Find where the given text appears and provide that cell's center as (x, y) coordinate. 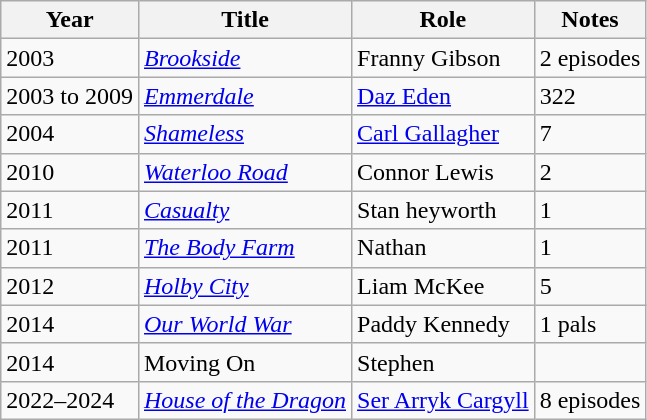
Emmerdale (244, 96)
Year (70, 20)
Moving On (244, 362)
Daz Eden (444, 96)
Notes (590, 20)
Stan heyworth (444, 210)
1 pals (590, 324)
Carl Gallagher (444, 134)
2 episodes (590, 58)
2010 (70, 172)
Brookside (244, 58)
Our World War (244, 324)
Role (444, 20)
Ser Arryk Cargyll (444, 400)
8 episodes (590, 400)
2012 (70, 286)
2022–2024 (70, 400)
7 (590, 134)
2 (590, 172)
The Body Farm (244, 248)
2004 (70, 134)
House of the Dragon (244, 400)
Shameless (244, 134)
Connor Lewis (444, 172)
Stephen (444, 362)
Liam McKee (444, 286)
322 (590, 96)
Waterloo Road (244, 172)
Holby City (244, 286)
Franny Gibson (444, 58)
5 (590, 286)
2003 to 2009 (70, 96)
Nathan (444, 248)
Title (244, 20)
2003 (70, 58)
Casualty (244, 210)
Paddy Kennedy (444, 324)
